Scan for the cell matching the given text and deliver its [X, Y] coordinate at center. 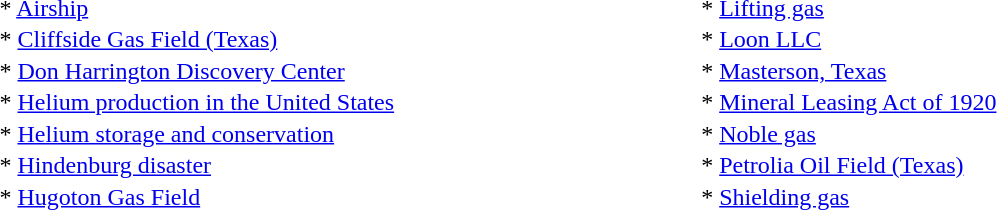
* Helium storage and conservation [348, 134]
* Hindenburg disaster [348, 166]
* Helium production in the United States [348, 102]
* Don Harrington Discovery Center [348, 72]
* Cliffside Gas Field (Texas) [348, 40]
